Provide the [x, y] coordinate of the cell's center where the given text is located.  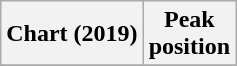
Chart (2019) [72, 34]
Peakposition [189, 34]
